For the text-containing cell, return its midpoint in (X, Y) coordinate format. 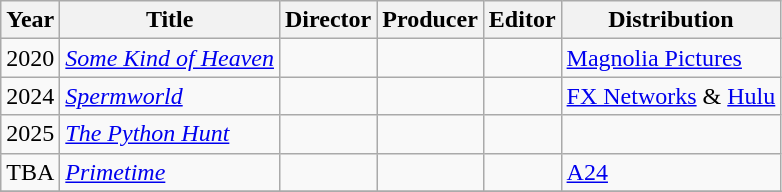
Some Kind of Heaven (170, 58)
Director (328, 20)
Spermworld (170, 96)
Primetime (170, 172)
2025 (30, 134)
The Python Hunt (170, 134)
Producer (430, 20)
Editor (522, 20)
FX Networks & Hulu (671, 96)
Distribution (671, 20)
2020 (30, 58)
Magnolia Pictures (671, 58)
2024 (30, 96)
Year (30, 20)
TBA (30, 172)
Title (170, 20)
A24 (671, 172)
